Locate the cell with the specified text and output its [x, y] center coordinate. 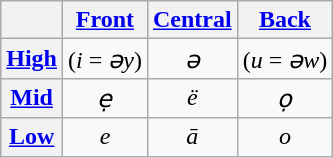
(u = ǝw) [285, 59]
o [285, 137]
ẹ [106, 98]
ā [192, 137]
Back [285, 20]
ǝ [192, 59]
(i = ǝy) [106, 59]
Central [192, 20]
ë [192, 98]
Mid [32, 98]
High [32, 59]
ọ [285, 98]
Low [32, 137]
Front [106, 20]
e [106, 137]
